Extract the [x, y] coordinate from the center of the cell holding the provided text.  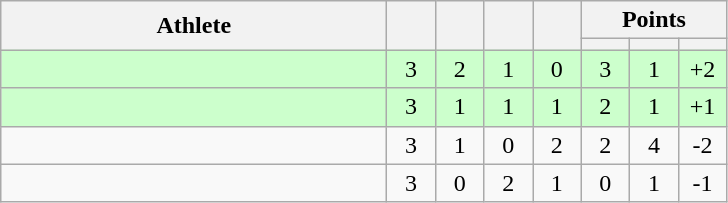
-2 [702, 145]
Athlete [194, 26]
+2 [702, 69]
Points [654, 20]
-1 [702, 183]
+1 [702, 107]
4 [654, 145]
